From the cell containing the given text, extract its center point as [X, Y] coordinate. 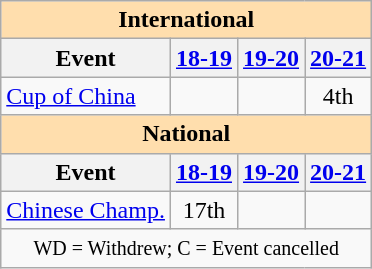
National [186, 134]
WD = Withdrew; C = Event cancelled [186, 248]
17th [204, 210]
Chinese Champ. [86, 210]
International [186, 20]
4th [338, 96]
Cup of China [86, 96]
